Extract the [X, Y] coordinate from the center of the cell holding the provided text.  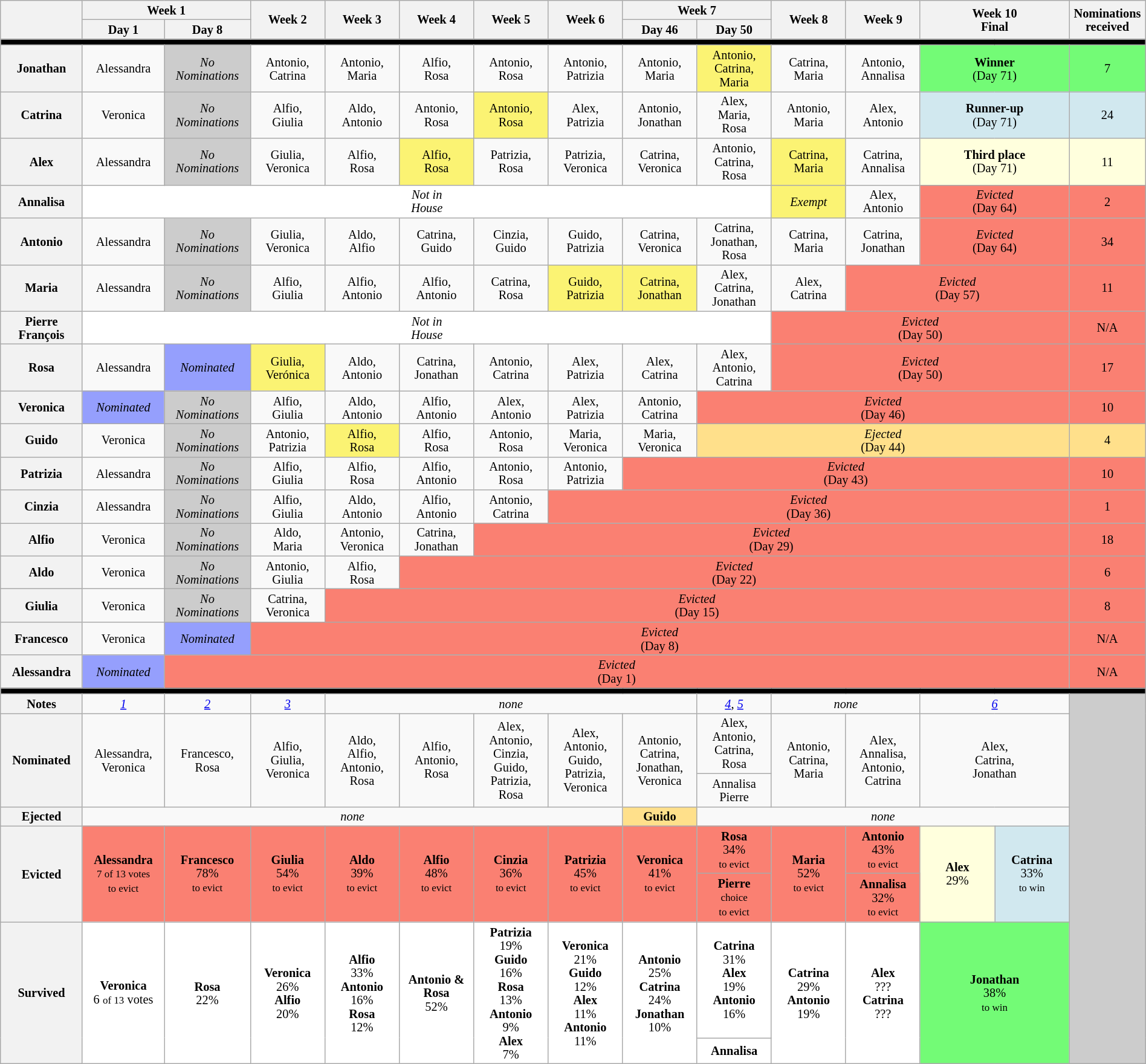
Week 9 [882, 19]
Jonathan38%to win [994, 993]
Patrizia45%to evict [585, 874]
Evicted(Day 15) [696, 605]
Week 8 [809, 19]
Catrina,Annalisa [882, 162]
Alex,Antonio,Guido,Patrizia,Veronica [585, 759]
Third place(Day 71) [994, 162]
Antonio,Catrina,Jonathan,Veronica [660, 759]
Alfio,Giulia,Veronica [288, 759]
Veronica6 of 13 votes [123, 993]
Week 2 [288, 19]
Evicted(Day 57) [957, 288]
Evicted(Day 36) [809, 506]
24 [1107, 115]
Week 5 [511, 19]
Maria [42, 288]
Patrizia19%Guido16%Rosa13%Antonio9%Alex7% [511, 993]
Exempt [809, 202]
Week 1 [166, 10]
Winner(Day 71) [994, 68]
Evicted(Day 29) [771, 539]
AnnalisaPierre [734, 790]
4, 5 [734, 703]
4 [1107, 440]
Catrina31%Alex19%Antonio16% [734, 980]
17 [1107, 367]
Francesco [42, 638]
Patrizia,Veronica [585, 162]
Evicted(Day 22) [734, 573]
Ejected(Day 44) [883, 440]
Rosa34%to evict [734, 850]
Evicted(Day 43) [846, 474]
Antonio43%to evict [882, 850]
Evicted(Day 46) [883, 407]
Antonio,Veronica [361, 539]
Alessandra,Veronica [123, 759]
Survived [42, 993]
Antonio,Annalisa [882, 68]
Alex,Antonio,Catrina [734, 367]
Patrizia [42, 474]
Aldo,Alfio [361, 240]
Patrizia,Rosa [511, 162]
Giulia [42, 605]
Evicted [42, 874]
Alessandra7 of 13 votesto evict [123, 874]
Francesco78%to evict [207, 874]
Jonathan [42, 68]
3 [288, 703]
Rosa [42, 367]
Runner-up(Day 71) [994, 115]
Maria52%to evict [809, 874]
Alex29% [957, 874]
Alex [42, 162]
Alex,Antonio,Cinzia,Guido,Patrizia,Rosa [511, 759]
Antonio,Catrina,Rosa [734, 162]
Week 6 [585, 19]
Cinzia,Guido [511, 240]
Annalisa32%to evict [882, 897]
Veronica21%Guido12%Alex11%Antonio11% [585, 993]
Alex,Antonio,Catrina,Rosa [734, 743]
Antonio,Jonathan [660, 115]
Week 10Final [994, 19]
Alfio33%Antonio16%Rosa12% [361, 993]
Evicted(Day 1) [617, 672]
Antonio [42, 240]
Catrina,Guido [436, 240]
Catrina33%to win [1032, 874]
Catrina [42, 115]
Aldo,Alfio,Antonio,Rosa [361, 759]
34 [1107, 240]
Alfio,Antonio,Rosa [436, 759]
Day 46 [660, 29]
8 [1107, 605]
Alex,Maria,Rosa [734, 115]
Veronica41%to evict [660, 874]
Alex???Catrina??? [882, 993]
Francesco,Rosa [207, 759]
Nominations received [1107, 19]
Antonio & Rosa52% [436, 993]
Notes [42, 703]
Day 8 [207, 29]
Pierre choiceto evict [734, 897]
Aldo,Maria [288, 539]
Pierre François [42, 327]
Veronica26%Alfio20% [288, 993]
Alfio [42, 539]
Day 1 [123, 29]
Catrina,Rosa [511, 288]
Aldo [42, 573]
Week 4 [436, 19]
Catrina,Jonathan,Rosa [734, 240]
Alex,Annalisa,Antonio,Catrina [882, 759]
Catrina29%Antonio19% [809, 993]
Week 7 [697, 10]
Giulia54%to evict [288, 874]
Antonio,Giulia [288, 573]
Day 50 [734, 29]
Giulia,Verónica [288, 367]
Cinzia36%to evict [511, 874]
Alfio48%to evict [436, 874]
Week 3 [361, 19]
Evicted(Day 8) [660, 638]
Ejected [42, 816]
18 [1107, 539]
Aldo39%to evict [361, 874]
Rosa22% [207, 993]
7 [1107, 68]
Antonio25%Catrina24%Jonathan10% [660, 993]
Cinzia [42, 506]
